For the text-containing cell, return its midpoint in (X, Y) coordinate format. 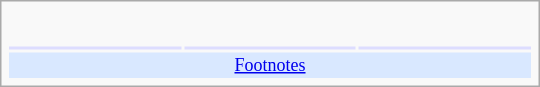
Footnotes (270, 65)
